Identify which cell holds the provided text, then report its [X, Y] central coordinate. 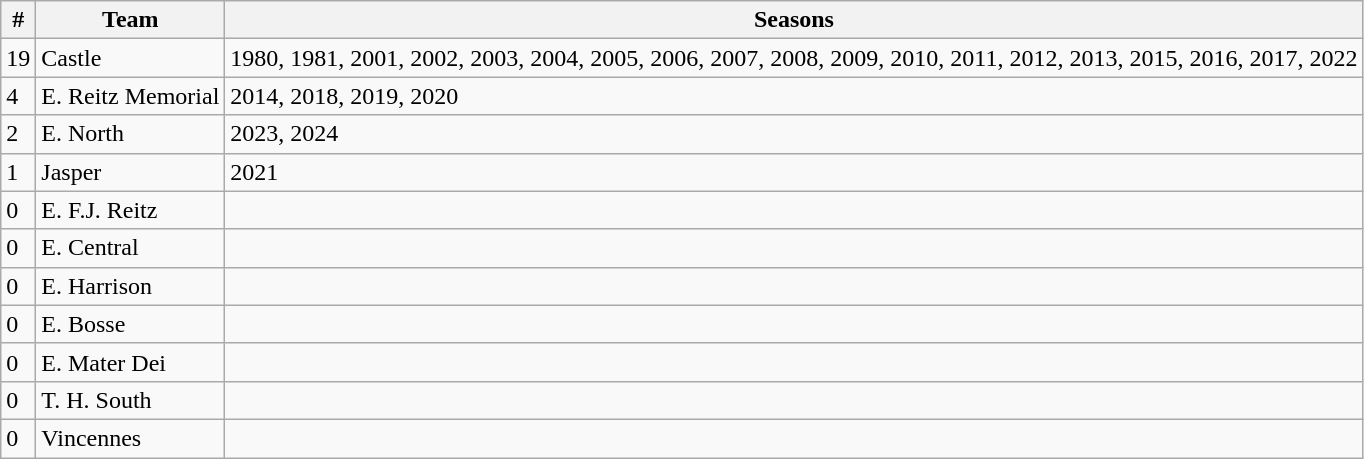
2014, 2018, 2019, 2020 [794, 96]
1 [18, 172]
E. Bosse [130, 324]
2 [18, 134]
E. F.J. Reitz [130, 210]
Team [130, 20]
# [18, 20]
E. Reitz Memorial [130, 96]
Castle [130, 58]
Seasons [794, 20]
T. H. South [130, 400]
E. Harrison [130, 286]
Jasper [130, 172]
E. Mater Dei [130, 362]
2021 [794, 172]
1980, 1981, 2001, 2002, 2003, 2004, 2005, 2006, 2007, 2008, 2009, 2010, 2011, 2012, 2013, 2015, 2016, 2017, 2022 [794, 58]
2023, 2024 [794, 134]
Vincennes [130, 438]
4 [18, 96]
E. Central [130, 248]
E. North [130, 134]
19 [18, 58]
